Locate the cell with the specified text and output its (x, y) center coordinate. 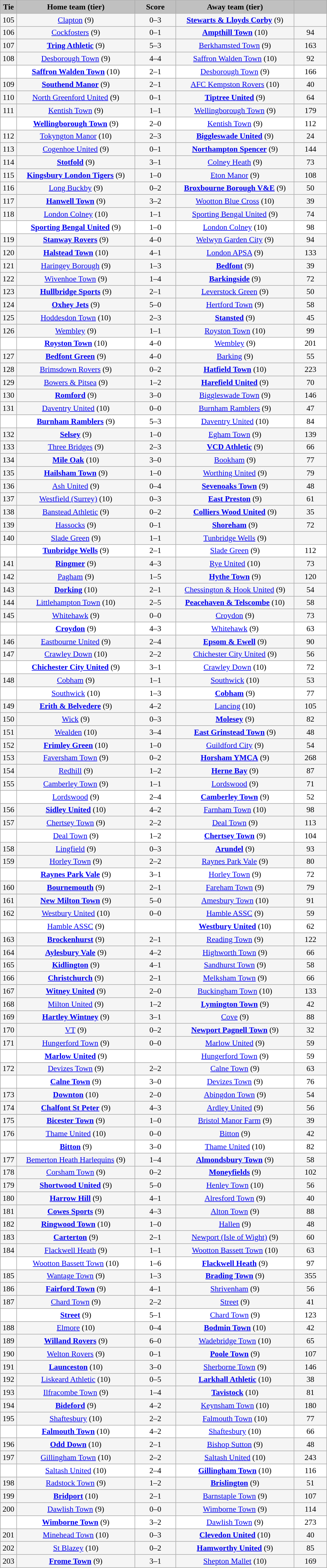
North Greenford United (9) (76, 98)
198 (9, 1483)
141 (9, 564)
Leverstock Green (9) (235, 292)
157 (9, 823)
Odd Down (10) (76, 1445)
Ardley United (9) (235, 1108)
138 (9, 512)
188 (9, 1328)
Home team (tier) (76, 7)
194 (9, 1406)
Bowers & Pitsea (9) (76, 382)
155 (9, 784)
85 (310, 1548)
32 (310, 1030)
Cove (9) (235, 1017)
196 (9, 1445)
Erith & Belvedere (9) (76, 706)
182 (9, 1224)
Moneyfields (9) (235, 1172)
Liskeard Athletic (10) (76, 1380)
New Milton Town (9) (76, 901)
70 (310, 382)
159 (9, 862)
187 (9, 1302)
Hertford Town (9) (235, 305)
Sidley United (10) (76, 810)
0–5 (155, 1380)
Kingsbury London Tigers (9) (76, 175)
243 (310, 1457)
Chalfont St Peter (9) (76, 1108)
90 (310, 642)
Highworth Town (9) (235, 953)
162 (9, 914)
87 (310, 771)
Harrow Hill (9) (76, 1199)
Arundel (9) (235, 849)
268 (310, 758)
81 (310, 1393)
92 (310, 59)
150 (9, 719)
Downton (10) (76, 1095)
167 (9, 991)
199 (9, 1496)
117 (9, 201)
Stanway Rovers (9) (76, 240)
Bedfont Green (9) (76, 357)
Hythe Town (9) (235, 577)
168 (9, 1004)
AFC Kempston Rovers (10) (235, 85)
Tokyngton Manor (10) (76, 136)
173 (9, 1095)
Rye United (10) (235, 564)
Bicester Town (9) (76, 1121)
148 (9, 681)
136 (9, 486)
76 (310, 1082)
158 (9, 849)
Buckingham Town (10) (235, 991)
Cockfosters (9) (76, 33)
London APSA (9) (235, 253)
Bookham (9) (235, 460)
VT (9) (76, 1030)
Cowes Sports (9) (76, 1211)
Guildford City (9) (235, 745)
91 (310, 901)
Fairford Town (9) (76, 1289)
Wick (9) (76, 719)
St Blazey (10) (76, 1548)
177 (9, 1160)
192 (9, 1380)
119 (9, 240)
6–0 (155, 1341)
Berkhamsted Town (9) (235, 46)
Molesey (9) (235, 719)
1–5 (155, 577)
160 (9, 888)
Bournemouth (9) (76, 888)
Reading Town (9) (235, 939)
Amesbury Town (10) (235, 901)
164 (9, 953)
189 (9, 1341)
Bideford (9) (76, 1406)
149 (9, 706)
Colliers Wood United (9) (235, 512)
Bedfont (9) (235, 266)
Hoddesdon Town (10) (76, 318)
Horsham YMCA (9) (235, 758)
130 (9, 396)
355 (310, 1276)
Larkhall Athletic (10) (235, 1380)
62 (310, 927)
Ringmer (9) (76, 564)
38 (310, 1380)
178 (9, 1172)
153 (9, 758)
273 (310, 1522)
64 (310, 98)
Northampton Spencer (9) (235, 149)
Shrivenham (9) (235, 1289)
137 (9, 499)
193 (9, 1393)
Fareham Town (9) (235, 888)
Egham Town (9) (235, 434)
Tie (9, 7)
Shortwood United (9) (76, 1186)
Romford (9) (76, 396)
Bristol Manor Farm (9) (235, 1121)
Haringey Borough (9) (76, 266)
132 (9, 434)
55 (310, 357)
80 (310, 862)
5–1 (155, 1315)
174 (9, 1108)
Bridport (10) (76, 1496)
Tiptree United (9) (235, 98)
Kidlington (9) (76, 965)
106 (9, 33)
Aylesbury Vale (9) (76, 953)
183 (9, 1238)
Colney Heath (9) (235, 163)
Wealden (10) (76, 732)
Worthing United (9) (235, 473)
84 (310, 421)
186 (9, 1289)
51 (310, 1483)
140 (9, 538)
Wootton Blue Cross (10) (235, 201)
203 (9, 1561)
134 (9, 460)
165 (9, 965)
Hanwell Town (9) (76, 201)
Radstock Town (9) (76, 1483)
Elmore (10) (76, 1328)
Selsey (9) (76, 434)
118 (9, 214)
47 (310, 409)
Brislington (9) (235, 1483)
Carterton (9) (76, 1238)
Hullbridge Sports (9) (76, 292)
61 (310, 499)
Bishop Sutton (9) (235, 1445)
Clevedon United (10) (235, 1535)
Mile Oak (10) (76, 460)
Broxbourne Borough V&E (9) (235, 188)
Frome Town (9) (76, 1561)
190 (9, 1354)
Wantage Town (9) (76, 1276)
Welwyn Garden City (9) (235, 240)
Pagham (9) (76, 577)
Away team (tier) (235, 7)
53 (310, 681)
Keynsham Town (10) (235, 1406)
Faversham Town (9) (76, 758)
Chessington & Hook United (9) (235, 590)
129 (9, 382)
184 (9, 1250)
Hartley Wintney (9) (76, 1017)
Barking (9) (235, 357)
45 (310, 318)
52 (310, 797)
Alresford Town (9) (235, 1199)
Stansted (9) (235, 318)
Corsham Town (9) (76, 1172)
2–5 (155, 603)
109 (9, 85)
171 (9, 1043)
Brockenhurst (9) (76, 939)
Peacehaven & Telscombe (10) (235, 603)
172 (9, 1069)
135 (9, 473)
Redhill (9) (76, 771)
1–6 (155, 1263)
Shepton Mallet (10) (235, 1561)
Biggleswade United (9) (235, 136)
41 (310, 1302)
151 (9, 732)
115 (9, 175)
Witney United (9) (76, 991)
154 (9, 771)
143 (9, 590)
Tring Athletic (9) (76, 46)
Abingdon Town (9) (235, 1095)
Eton Manor (9) (235, 175)
126 (9, 331)
142 (9, 577)
104 (310, 836)
111 (9, 111)
121 (9, 266)
Lingfield (9) (76, 849)
Frimley Green (10) (76, 745)
Christchurch (9) (76, 978)
125 (9, 318)
Shoreham (9) (235, 525)
60 (310, 1238)
97 (310, 1263)
Lancing (10) (235, 706)
Minehead Town (10) (76, 1535)
East Grinstead Town (9) (235, 732)
65 (310, 1341)
71 (310, 784)
Ash United (9) (76, 486)
200 (9, 1509)
Tavistock (10) (235, 1393)
156 (9, 810)
197 (9, 1457)
Willand Rovers (9) (76, 1341)
Farnham Town (10) (235, 810)
Melksham Town (9) (235, 978)
Oxhey Jets (9) (76, 305)
Herne Bay (9) (235, 771)
Halstead Town (10) (76, 253)
VCD Athletic (9) (235, 447)
Welton Rovers (9) (76, 1354)
175 (9, 1121)
Dorking (10) (76, 590)
Stotfold (9) (76, 163)
Banstead Athletic (9) (76, 512)
Westfield (Surrey) (10) (76, 499)
Epsom & Ewell (9) (235, 642)
Bemerton Heath Harlequins (9) (76, 1160)
35 (310, 512)
185 (9, 1276)
191 (9, 1367)
202 (9, 1548)
Barnstaple Town (9) (235, 1496)
161 (9, 901)
Cogenhoe United (9) (76, 149)
Launceston (10) (76, 1367)
145 (9, 616)
74 (310, 214)
24 (310, 136)
Sevenoaks Town (9) (235, 486)
Ilfracombe Town (9) (76, 1393)
Score (155, 7)
Brading Town (9) (235, 1276)
127 (9, 357)
152 (9, 745)
93 (310, 849)
223 (310, 370)
Wadebridge Town (10) (235, 1341)
Almondsbury Town (9) (235, 1160)
3–4 (155, 732)
Sherborne Town (9) (235, 1367)
Hailsham Town (9) (76, 473)
Henley Town (10) (235, 1186)
Southend Manor (9) (76, 85)
Clapton (9) (76, 20)
Hassocks (9) (76, 525)
Ringwood Town (10) (76, 1224)
Poole Town (9) (235, 1354)
Alton Town (9) (235, 1211)
Stewarts & Lloyds Corby (9) (235, 20)
Milton United (9) (76, 1004)
Hamworthy United (9) (235, 1548)
99 (310, 331)
Hatfield Town (10) (235, 370)
124 (9, 305)
102 (310, 1172)
181 (9, 1211)
Newport Pagnell Town (9) (235, 1030)
Barkingside (9) (235, 279)
110 (9, 98)
Wivenhoe Town (9) (76, 279)
170 (9, 1030)
4–4 (155, 59)
131 (9, 409)
Biggleswade Town (9) (235, 396)
Long Buckby (9) (76, 188)
Hallen (9) (235, 1224)
Bodmin Town (10) (235, 1328)
Brimsdown Rovers (9) (76, 370)
176 (9, 1134)
Sandhurst Town (9) (235, 965)
147 (9, 654)
Ampthill Town (10) (235, 33)
Harefield United (9) (235, 382)
East Preston (9) (235, 499)
195 (9, 1419)
Newport (Isle of Wight) (9) (235, 1238)
Eastbourne United (9) (76, 642)
Lymington Town (9) (235, 1004)
Three Bridges (9) (76, 447)
128 (9, 370)
Littlehampton Town (10) (76, 603)
